From the cell containing the given text, extract its center point as [X, Y] coordinate. 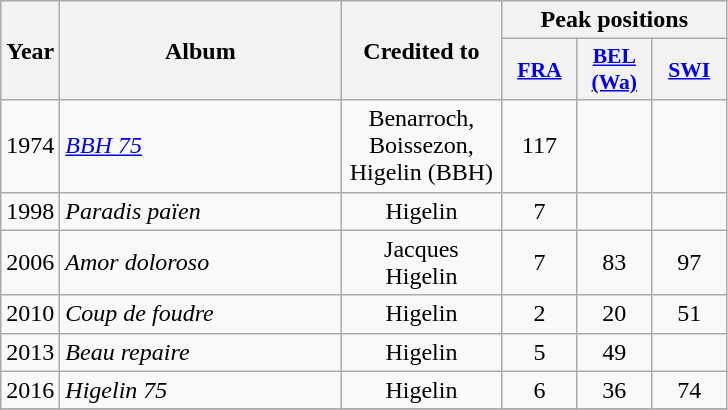
74 [690, 390]
2 [540, 314]
2013 [30, 352]
Paradis païen [200, 211]
Amor doloroso [200, 262]
2016 [30, 390]
Credited to [422, 50]
Year [30, 50]
2006 [30, 262]
FRA [540, 70]
Jacques Higelin [422, 262]
6 [540, 390]
5 [540, 352]
SWI [690, 70]
Coup de foudre [200, 314]
117 [540, 146]
1974 [30, 146]
20 [614, 314]
1998 [30, 211]
Album [200, 50]
51 [690, 314]
83 [614, 262]
Peak positions [614, 20]
Benarroch, Boissezon, Higelin (BBH) [422, 146]
36 [614, 390]
2010 [30, 314]
Beau repaire [200, 352]
BBH 75 [200, 146]
49 [614, 352]
BEL (Wa) [614, 70]
97 [690, 262]
Higelin 75 [200, 390]
